Determine the [x, y] coordinate at the center of the cell enclosing the given text.  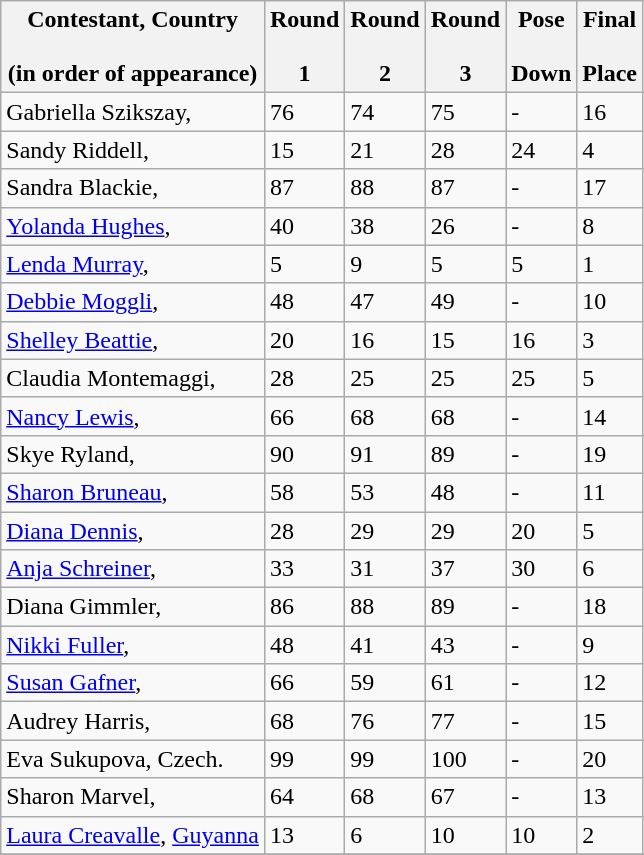
14 [610, 416]
30 [542, 569]
86 [304, 607]
PoseDown [542, 47]
Laura Creavalle, Guyanna [133, 835]
90 [304, 454]
77 [465, 721]
31 [385, 569]
17 [610, 188]
Sandy Riddell, [133, 150]
Sharon Bruneau, [133, 492]
3 [610, 340]
49 [465, 302]
Sandra Blackie, [133, 188]
100 [465, 759]
67 [465, 797]
8 [610, 226]
24 [542, 150]
19 [610, 454]
FinalPlace [610, 47]
47 [385, 302]
59 [385, 683]
1 [610, 264]
Debbie Moggli, [133, 302]
Susan Gafner, [133, 683]
40 [304, 226]
Eva Sukupova, Czech. [133, 759]
33 [304, 569]
Lenda Murray, [133, 264]
74 [385, 112]
Gabriella Szikszay, [133, 112]
Nikki Fuller, [133, 645]
Diana Dennis, [133, 531]
58 [304, 492]
Skye Ryland, [133, 454]
Nancy Lewis, [133, 416]
Sharon Marvel, [133, 797]
Yolanda Hughes, [133, 226]
21 [385, 150]
37 [465, 569]
18 [610, 607]
Claudia Montemaggi, [133, 378]
26 [465, 226]
Shelley Beattie, [133, 340]
64 [304, 797]
43 [465, 645]
Diana Gimmler, [133, 607]
Anja Schreiner, [133, 569]
2 [610, 835]
91 [385, 454]
4 [610, 150]
12 [610, 683]
Audrey Harris, [133, 721]
53 [385, 492]
41 [385, 645]
38 [385, 226]
75 [465, 112]
61 [465, 683]
Round3 [465, 47]
Round1 [304, 47]
Contestant, Country(in order of appearance) [133, 47]
11 [610, 492]
Round2 [385, 47]
